Scan for the cell matching the given text and deliver its [X, Y] coordinate at center. 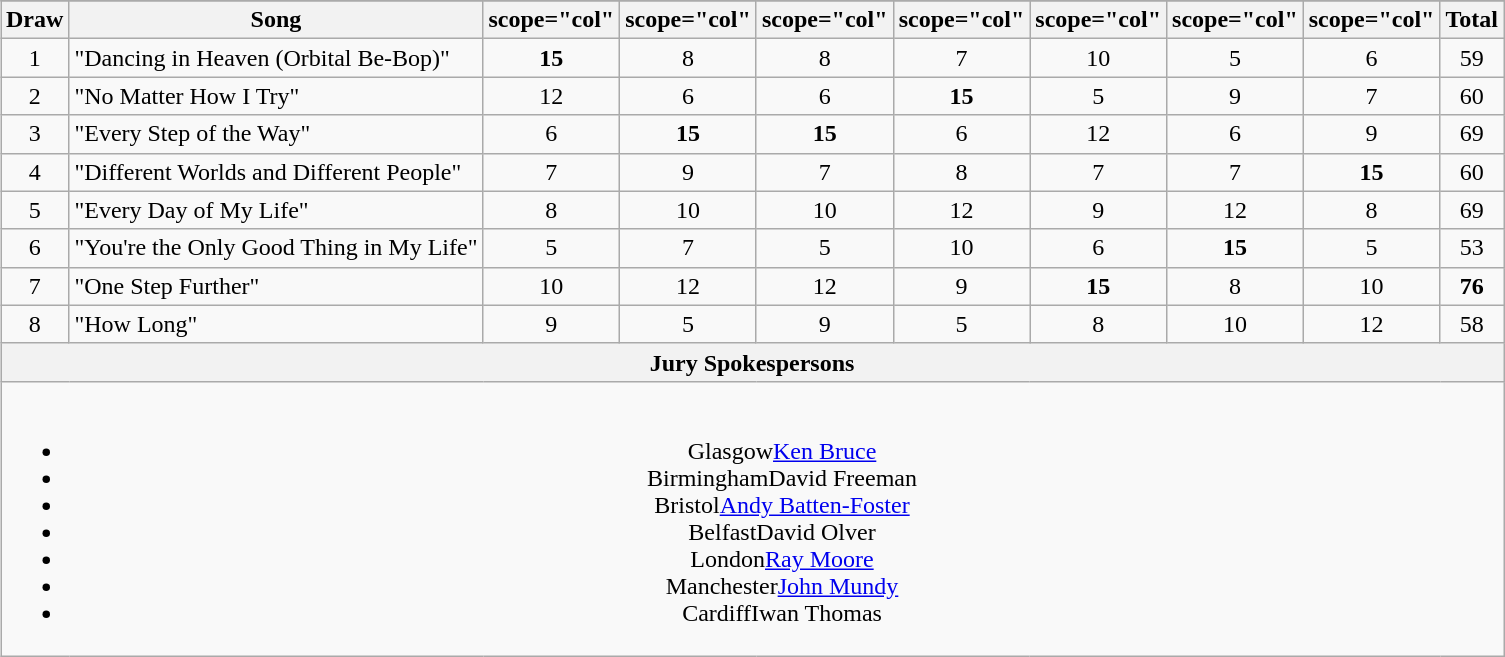
"Dancing in Heaven (Orbital Be-Bop)" [276, 58]
Total [1472, 20]
"Every Day of My Life" [276, 210]
Draw [34, 20]
"You're the Only Good Thing in My Life" [276, 248]
GlasgowKen BruceBirminghamDavid FreemanBristolAndy Batten-FosterBelfastDavid OlverLondonRay MooreManchesterJohn MundyCardiffIwan Thomas [752, 518]
53 [1472, 248]
Jury Spokespersons [752, 362]
1 [34, 58]
"How Long" [276, 324]
4 [34, 172]
"One Step Further" [276, 286]
"Every Step of the Way" [276, 134]
59 [1472, 58]
2 [34, 96]
"No Matter How I Try" [276, 96]
76 [1472, 286]
3 [34, 134]
"Different Worlds and Different People" [276, 172]
58 [1472, 324]
Song [276, 20]
